Return [x, y] of the center of cell containing provided text 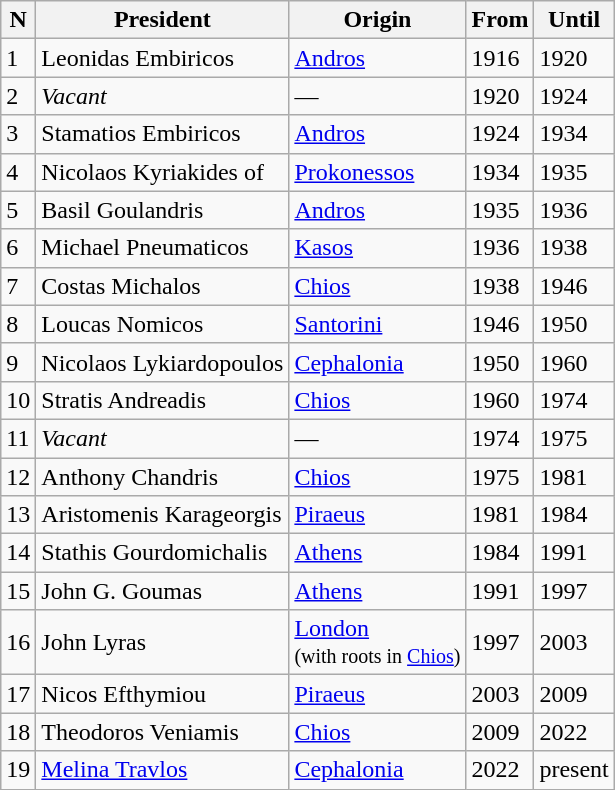
8 [18, 324]
Stathis Gourdomichalis [162, 553]
Stamatios Embiricos [162, 134]
London (with roots in Chios) [378, 642]
17 [18, 694]
11 [18, 438]
Nicolaos Kyriakides of [162, 172]
2 [18, 96]
Origin [378, 20]
present [574, 770]
Kasos [378, 248]
President [162, 20]
From [500, 20]
14 [18, 553]
John G. Goumas [162, 591]
9 [18, 362]
Until [574, 20]
Costas Michalos [162, 286]
12 [18, 477]
10 [18, 400]
6 [18, 248]
Nicolaos Lykiardopoulos [162, 362]
John Lyras [162, 642]
19 [18, 770]
Prokonessos [378, 172]
13 [18, 515]
Theodoros Veniamis [162, 732]
5 [18, 210]
Nicos Efthymiou [162, 694]
Loucas Nomicos [162, 324]
Melina Travlos [162, 770]
4 [18, 172]
Santorini [378, 324]
Michael Pneumaticos [162, 248]
3 [18, 134]
N [18, 20]
1916 [500, 58]
7 [18, 286]
Stratis Andreadis [162, 400]
16 [18, 642]
Anthony Chandris [162, 477]
Basil Goulandris [162, 210]
18 [18, 732]
Aristomenis Karageorgis [162, 515]
Leonidas Embiricos [162, 58]
1 [18, 58]
15 [18, 591]
